From the cell containing the given text, extract its center point as [X, Y] coordinate. 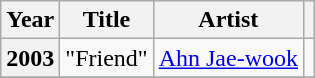
Title [106, 20]
2003 [30, 58]
Ahn Jae-wook [228, 58]
"Friend" [106, 58]
Artist [228, 20]
Year [30, 20]
